Determine the [x, y] coordinate at the center of the cell enclosing the given text.  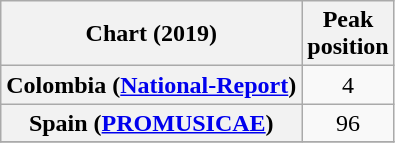
Spain (PROMUSICAE) [152, 123]
Chart (2019) [152, 34]
Peak position [348, 34]
Colombia (National-Report) [152, 85]
4 [348, 85]
96 [348, 123]
